From the cell containing the given text, extract its center point as (X, Y) coordinate. 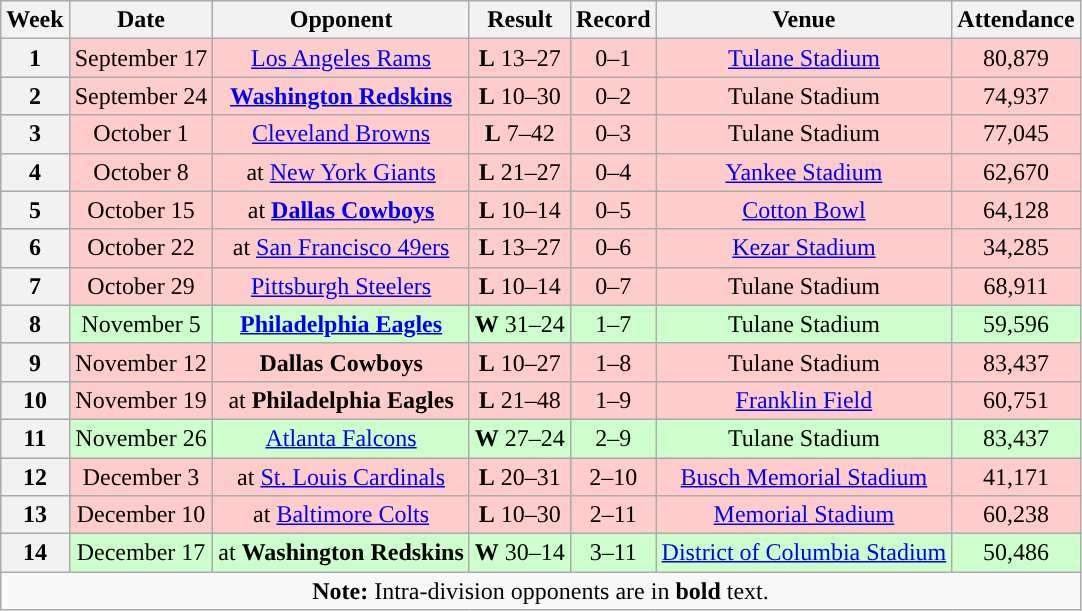
Yankee Stadium (804, 172)
1 (35, 58)
77,045 (1016, 134)
Busch Memorial Stadium (804, 477)
Dallas Cowboys (341, 362)
Attendance (1016, 20)
at Dallas Cowboys (341, 210)
District of Columbia Stadium (804, 553)
L 20–31 (520, 477)
41,171 (1016, 477)
60,751 (1016, 400)
October 8 (141, 172)
L 7–42 (520, 134)
September 17 (141, 58)
L 10–27 (520, 362)
Note: Intra-division opponents are in bold text. (540, 591)
at Washington Redskins (341, 553)
Kezar Stadium (804, 248)
W 27–24 (520, 438)
December 17 (141, 553)
1–9 (613, 400)
0–3 (613, 134)
Date (141, 20)
Atlanta Falcons (341, 438)
0–5 (613, 210)
6 (35, 248)
October 22 (141, 248)
2–9 (613, 438)
4 (35, 172)
3 (35, 134)
14 (35, 553)
2 (35, 96)
68,911 (1016, 286)
at St. Louis Cardinals (341, 477)
L 21–27 (520, 172)
at New York Giants (341, 172)
Philadelphia Eagles (341, 324)
Los Angeles Rams (341, 58)
12 (35, 477)
Pittsburgh Steelers (341, 286)
60,238 (1016, 515)
Cotton Bowl (804, 210)
at San Francisco 49ers (341, 248)
7 (35, 286)
11 (35, 438)
at Philadelphia Eagles (341, 400)
5 (35, 210)
80,879 (1016, 58)
Venue (804, 20)
2–10 (613, 477)
59,596 (1016, 324)
0–6 (613, 248)
L 21–48 (520, 400)
December 3 (141, 477)
Record (613, 20)
Opponent (341, 20)
9 (35, 362)
Memorial Stadium (804, 515)
Week (35, 20)
Cleveland Browns (341, 134)
Washington Redskins (341, 96)
W 30–14 (520, 553)
November 12 (141, 362)
Result (520, 20)
64,128 (1016, 210)
September 24 (141, 96)
0–4 (613, 172)
50,486 (1016, 553)
1–8 (613, 362)
74,937 (1016, 96)
at Baltimore Colts (341, 515)
3–11 (613, 553)
62,670 (1016, 172)
November 5 (141, 324)
W 31–24 (520, 324)
8 (35, 324)
November 26 (141, 438)
October 15 (141, 210)
October 1 (141, 134)
0–1 (613, 58)
10 (35, 400)
Franklin Field (804, 400)
13 (35, 515)
0–2 (613, 96)
October 29 (141, 286)
December 10 (141, 515)
2–11 (613, 515)
November 19 (141, 400)
0–7 (613, 286)
34,285 (1016, 248)
1–7 (613, 324)
